Return the [x, y] coordinate for the center point of the cell that contains the specified text.  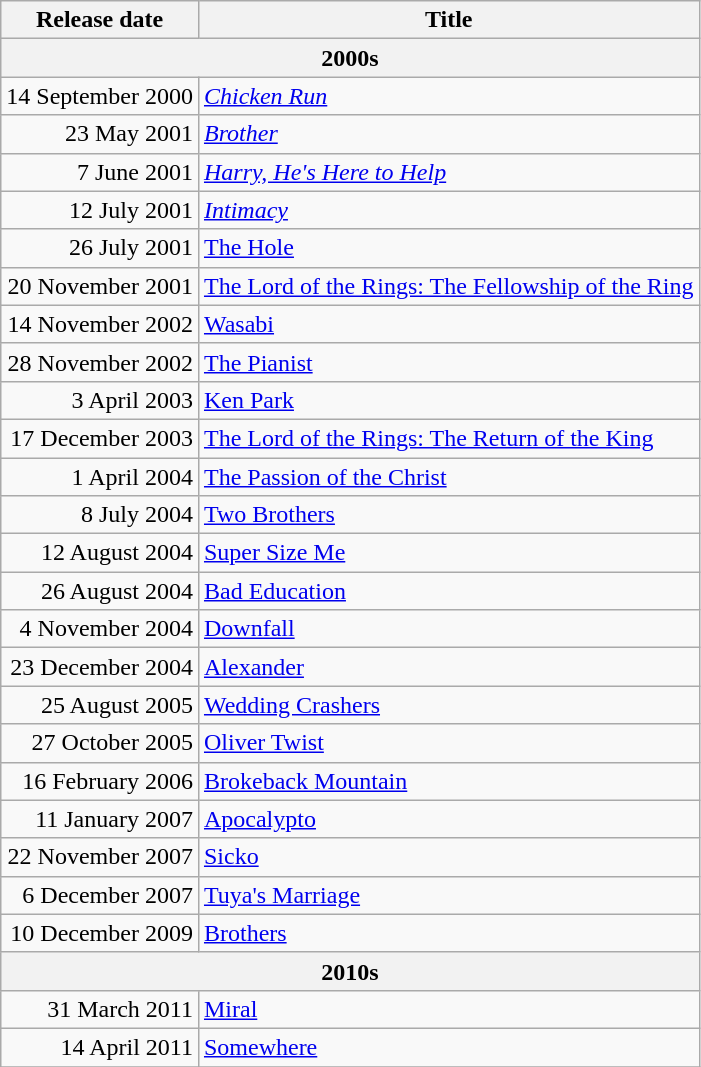
Somewhere [448, 1047]
Wedding Crashers [448, 705]
2000s [350, 58]
12 July 2001 [100, 210]
Tuya's Marriage [448, 895]
Sicko [448, 857]
31 March 2011 [100, 1009]
Bad Education [448, 591]
8 July 2004 [100, 515]
22 November 2007 [100, 857]
16 February 2006 [100, 781]
11 January 2007 [100, 819]
Alexander [448, 667]
The Passion of the Christ [448, 477]
Title [448, 20]
Chicken Run [448, 96]
14 April 2011 [100, 1047]
Miral [448, 1009]
17 December 2003 [100, 438]
The Lord of the Rings: The Fellowship of the Ring [448, 286]
26 July 2001 [100, 248]
27 October 2005 [100, 743]
Intimacy [448, 210]
6 December 2007 [100, 895]
Ken Park [448, 400]
14 November 2002 [100, 324]
The Lord of the Rings: The Return of the King [448, 438]
20 November 2001 [100, 286]
14 September 2000 [100, 96]
Release date [100, 20]
Downfall [448, 629]
23 May 2001 [100, 134]
Harry, He's Here to Help [448, 172]
12 August 2004 [100, 553]
Brother [448, 134]
7 June 2001 [100, 172]
Brothers [448, 933]
10 December 2009 [100, 933]
Two Brothers [448, 515]
25 August 2005 [100, 705]
Oliver Twist [448, 743]
The Hole [448, 248]
Apocalypto [448, 819]
2010s [350, 971]
Wasabi [448, 324]
28 November 2002 [100, 362]
4 November 2004 [100, 629]
1 April 2004 [100, 477]
The Pianist [448, 362]
3 April 2003 [100, 400]
Brokeback Mountain [448, 781]
23 December 2004 [100, 667]
Super Size Me [448, 553]
26 August 2004 [100, 591]
